Provide the (x, y) coordinate of the cell's center where the given text is located.  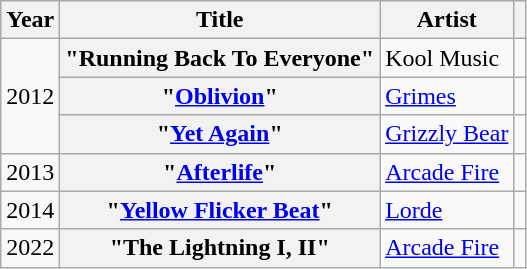
Year (30, 20)
"Running Back To Everyone" (220, 58)
Title (220, 20)
Artist (447, 20)
2014 (30, 210)
"Afterlife" (220, 172)
2012 (30, 96)
2013 (30, 172)
"Yellow Flicker Beat" (220, 210)
2022 (30, 248)
Lorde (447, 210)
Grizzly Bear (447, 134)
"The Lightning I, II" (220, 248)
Kool Music (447, 58)
"Oblivion" (220, 96)
"Yet Again" (220, 134)
Grimes (447, 96)
